Search for the cell housing the specified text and yield its (x, y) center coordinate. 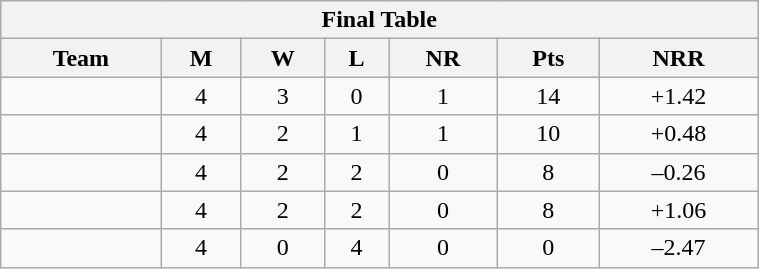
Team (81, 58)
Final Table (380, 20)
NRR (678, 58)
10 (548, 134)
+1.06 (678, 210)
Pts (548, 58)
14 (548, 96)
NR (444, 58)
3 (282, 96)
–2.47 (678, 248)
–0.26 (678, 172)
M (201, 58)
W (282, 58)
+1.42 (678, 96)
L (356, 58)
+0.48 (678, 134)
